Determine the [X, Y] coordinate at the center of the cell enclosing the given text.  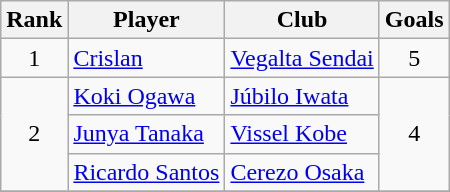
5 [414, 58]
Goals [414, 20]
4 [414, 134]
Rank [34, 20]
Vegalta Sendai [302, 58]
Player [146, 20]
Vissel Kobe [302, 134]
Cerezo Osaka [302, 172]
Ricardo Santos [146, 172]
Club [302, 20]
Crislan [146, 58]
Koki Ogawa [146, 96]
1 [34, 58]
Junya Tanaka [146, 134]
2 [34, 134]
Júbilo Iwata [302, 96]
